For the text-containing cell, return its midpoint in [X, Y] coordinate format. 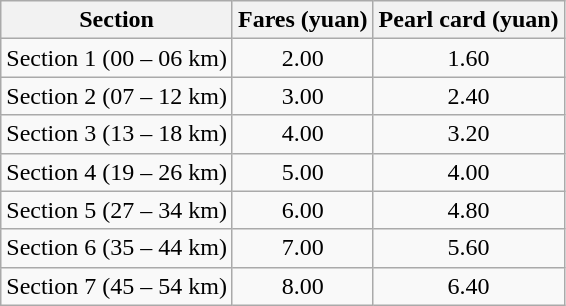
5.60 [468, 248]
Section 3 (13 – 18 km) [117, 134]
5.00 [302, 172]
Section 5 (27 – 34 km) [117, 210]
4.80 [468, 210]
Section 6 (35 – 44 km) [117, 248]
3.20 [468, 134]
Section [117, 20]
7.00 [302, 248]
Section 2 (07 – 12 km) [117, 96]
3.00 [302, 96]
Section 4 (19 – 26 km) [117, 172]
Section 7 (45 – 54 km) [117, 286]
Fares (yuan) [302, 20]
2.40 [468, 96]
6.40 [468, 286]
1.60 [468, 58]
8.00 [302, 286]
6.00 [302, 210]
2.00 [302, 58]
Pearl card (yuan) [468, 20]
Section 1 (00 – 06 km) [117, 58]
